Locate the cell with the specified text and output its [x, y] center coordinate. 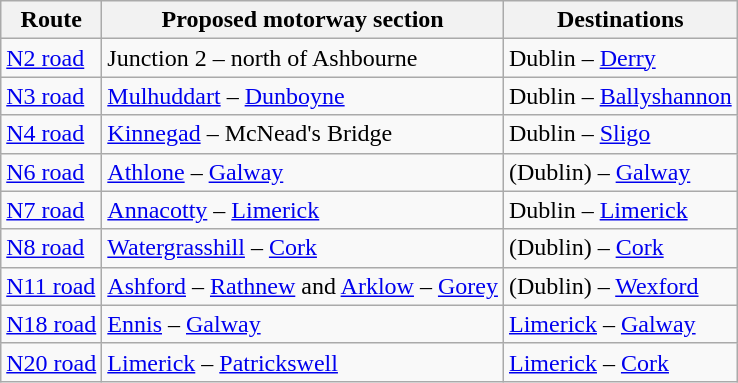
Dublin – Sligo [620, 134]
Proposed motorway section [303, 20]
Annacotty – Limerick [303, 210]
N3 road [52, 96]
Limerick – Cork [620, 362]
N4 road [52, 134]
Route [52, 20]
Junction 2 – north of Ashbourne [303, 58]
Dublin – Limerick [620, 210]
Limerick – Galway [620, 324]
(Dublin) – Galway [620, 172]
N20 road [52, 362]
N2 road [52, 58]
Dublin – Derry [620, 58]
(Dublin) – Cork [620, 248]
N18 road [52, 324]
N8 road [52, 248]
Mulhuddart – Dunboyne [303, 96]
Athlone – Galway [303, 172]
Kinnegad – McNead's Bridge [303, 134]
N6 road [52, 172]
(Dublin) – Wexford [620, 286]
Dublin – Ballyshannon [620, 96]
Ashford – Rathnew and Arklow – Gorey [303, 286]
Limerick – Patrickswell [303, 362]
Ennis – Galway [303, 324]
N11 road [52, 286]
N7 road [52, 210]
Watergrasshill – Cork [303, 248]
Destinations [620, 20]
